From the cell containing the given text, extract its center point as [X, Y] coordinate. 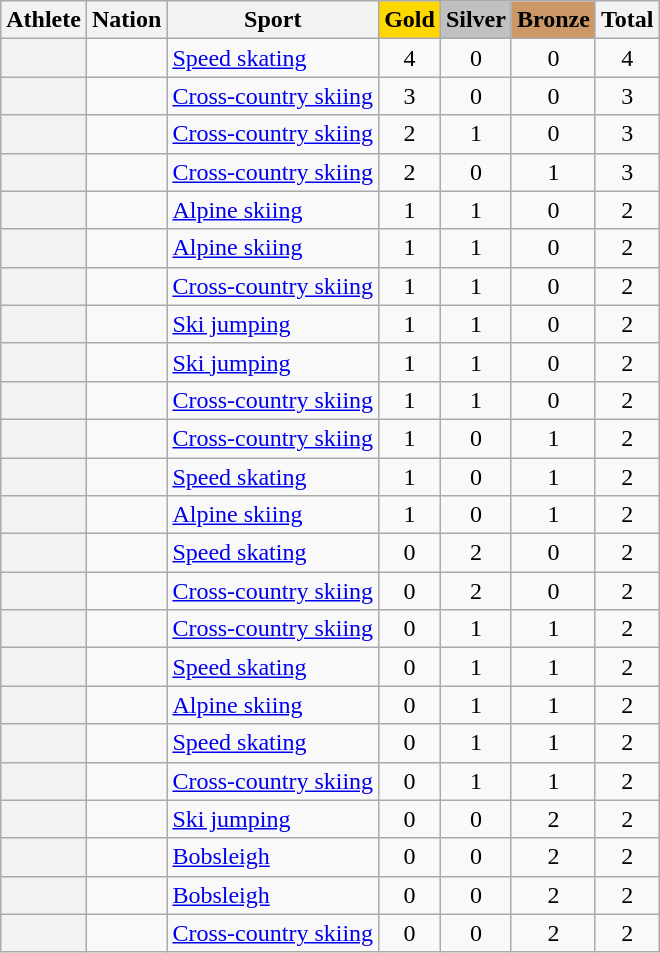
Sport [273, 20]
Athlete [44, 20]
Silver [476, 20]
Gold [410, 20]
Bronze [553, 20]
Nation [126, 20]
Total [627, 20]
